Determine the [x, y] coordinate at the center of the cell enclosing the given text.  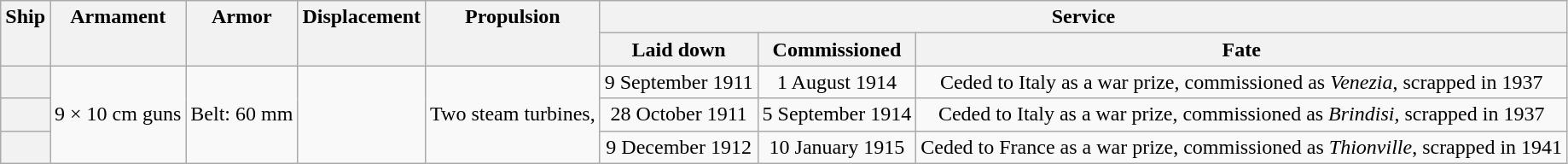
Ship [26, 33]
Ceded to France as a war prize, commissioned as Thionville, scrapped in 1941 [1242, 147]
Commissioned [837, 50]
Armor [242, 33]
Fate [1242, 50]
10 January 1915 [837, 147]
Service [1083, 17]
Ceded to Italy as a war prize, commissioned as Venezia, scrapped in 1937 [1242, 82]
9 × 10 cm guns [118, 114]
Two steam turbines, [514, 114]
Displacement [362, 33]
1 August 1914 [837, 82]
Armament [118, 33]
9 September 1911 [679, 82]
5 September 1914 [837, 114]
Belt: 60 mm [242, 114]
Propulsion [514, 33]
9 December 1912 [679, 147]
Ceded to Italy as a war prize, commissioned as Brindisi, scrapped in 1937 [1242, 114]
28 October 1911 [679, 114]
Laid down [679, 50]
